Determine the (X, Y) coordinate at the center of the cell enclosing the given text.  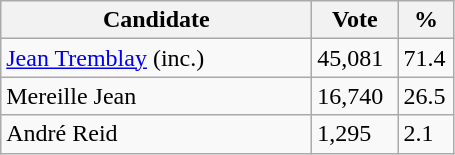
Candidate (156, 20)
Vote (355, 20)
26.5 (426, 96)
Jean Tremblay (inc.) (156, 58)
16,740 (355, 96)
45,081 (355, 58)
2.1 (426, 134)
1,295 (355, 134)
André Reid (156, 134)
71.4 (426, 58)
% (426, 20)
Mereille Jean (156, 96)
